For the text-containing cell, return its midpoint in (x, y) coordinate format. 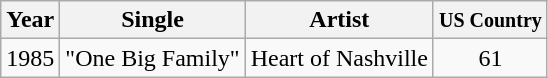
Single (152, 20)
Artist (339, 20)
"One Big Family" (152, 58)
US Country (490, 20)
1985 (30, 58)
Heart of Nashville (339, 58)
61 (490, 58)
Year (30, 20)
